For the text-containing cell, return its midpoint in (X, Y) coordinate format. 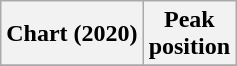
Peakposition (189, 34)
Chart (2020) (72, 34)
